From the cell containing the given text, extract its center point as (x, y) coordinate. 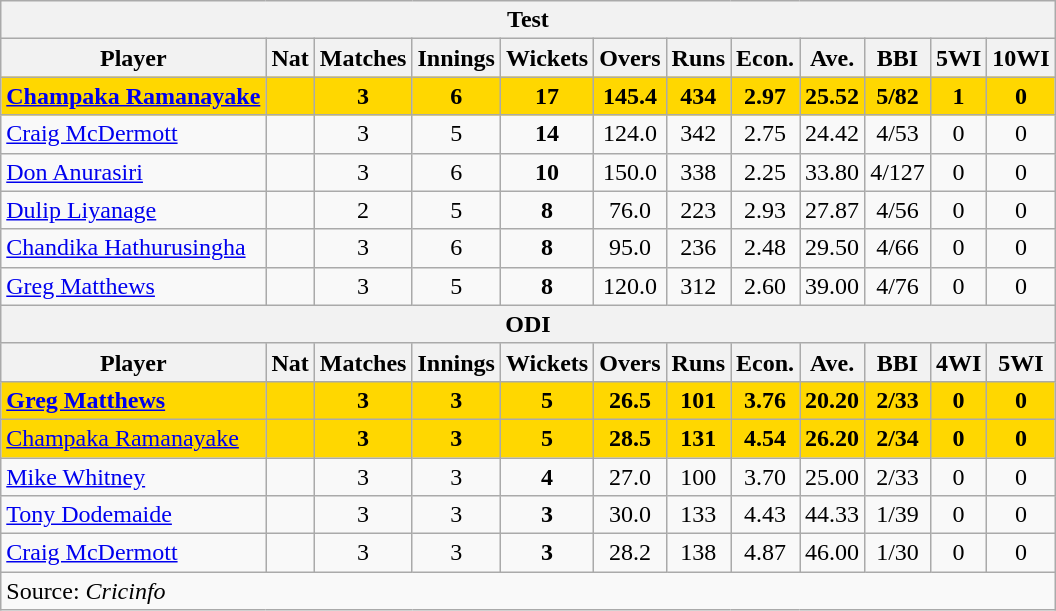
2.48 (764, 248)
26.20 (832, 438)
95.0 (630, 248)
1/30 (898, 553)
4WI (958, 362)
312 (698, 286)
2/34 (898, 438)
Test (528, 20)
Mike Whitney (134, 477)
100 (698, 477)
138 (698, 553)
5/82 (898, 96)
1 (958, 96)
1/39 (898, 515)
4/76 (898, 286)
24.42 (832, 134)
4/66 (898, 248)
338 (698, 172)
2.75 (764, 134)
4/53 (898, 134)
Dulip Liyanage (134, 210)
10WI (1021, 58)
20.20 (832, 400)
2.60 (764, 286)
Chandika Hathurusingha (134, 248)
2.93 (764, 210)
4.43 (764, 515)
4.54 (764, 438)
101 (698, 400)
2.97 (764, 96)
27.0 (630, 477)
27.87 (832, 210)
30.0 (630, 515)
120.0 (630, 286)
4/127 (898, 172)
76.0 (630, 210)
Source: Cricinfo (528, 591)
236 (698, 248)
3.76 (764, 400)
342 (698, 134)
33.80 (832, 172)
28.5 (630, 438)
10 (546, 172)
4.87 (764, 553)
4 (546, 477)
434 (698, 96)
39.00 (832, 286)
44.33 (832, 515)
223 (698, 210)
29.50 (832, 248)
26.5 (630, 400)
46.00 (832, 553)
150.0 (630, 172)
Don Anurasiri (134, 172)
28.2 (630, 553)
133 (698, 515)
131 (698, 438)
25.52 (832, 96)
Tony Dodemaide (134, 515)
2.25 (764, 172)
3.70 (764, 477)
17 (546, 96)
2 (363, 210)
14 (546, 134)
ODI (528, 324)
25.00 (832, 477)
124.0 (630, 134)
145.4 (630, 96)
4/56 (898, 210)
